Find where the given text appears and provide that cell's center as (x, y) coordinate. 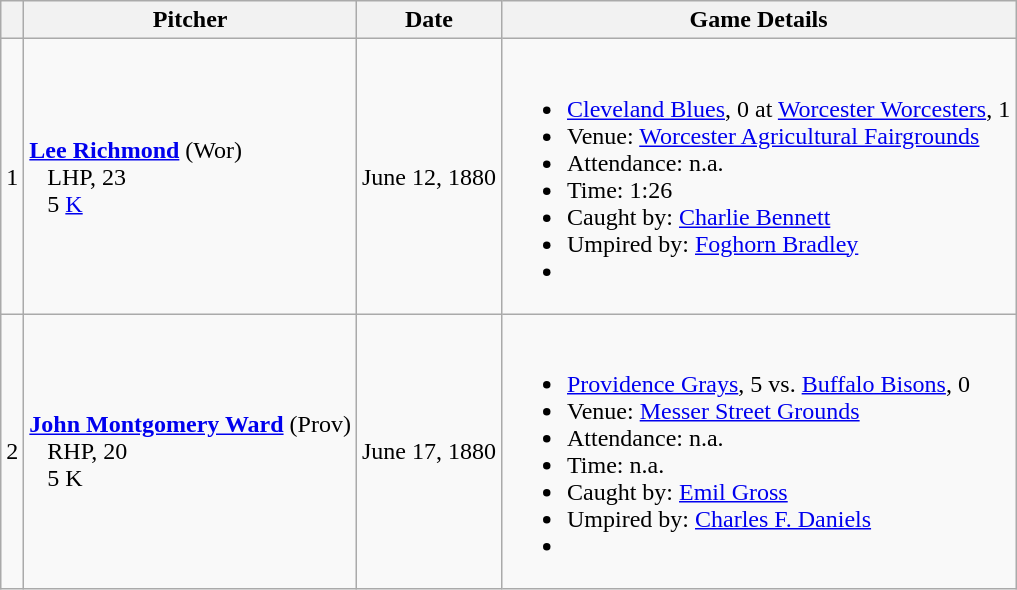
1 (12, 176)
2 (12, 452)
John Montgomery Ward (Prov) RHP, 20 5 K (190, 452)
June 17, 1880 (428, 452)
Providence Grays, 5 vs. Buffalo Bisons, 0Venue: Messer Street GroundsAttendance: n.a.Time: n.a.Caught by: Emil GrossUmpired by: Charles F. Daniels (758, 452)
June 12, 1880 (428, 176)
Pitcher (190, 20)
Game Details (758, 20)
Date (428, 20)
Lee Richmond (Wor) LHP, 23 5 K (190, 176)
